Output the [X, Y] coordinate of the center of the cell containing the given text.  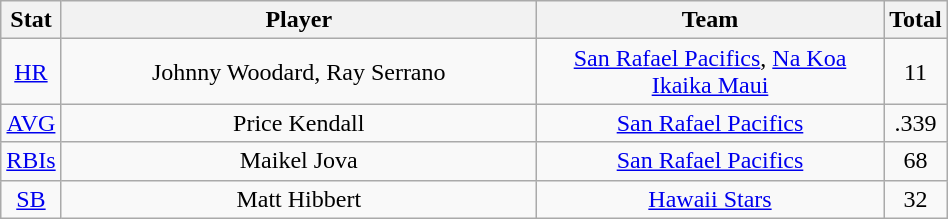
San Rafael Pacifics, Na Koa Ikaika Maui [710, 72]
RBIs [31, 161]
Team [710, 20]
Maikel Jova [298, 161]
11 [916, 72]
Stat [31, 20]
68 [916, 161]
AVG [31, 123]
32 [916, 199]
.339 [916, 123]
SB [31, 199]
Player [298, 20]
Johnny Woodard, Ray Serrano [298, 72]
Matt Hibbert [298, 199]
HR [31, 72]
Total [916, 20]
Price Kendall [298, 123]
Hawaii Stars [710, 199]
